Determine the (x, y) coordinate at the center of the cell enclosing the given text.  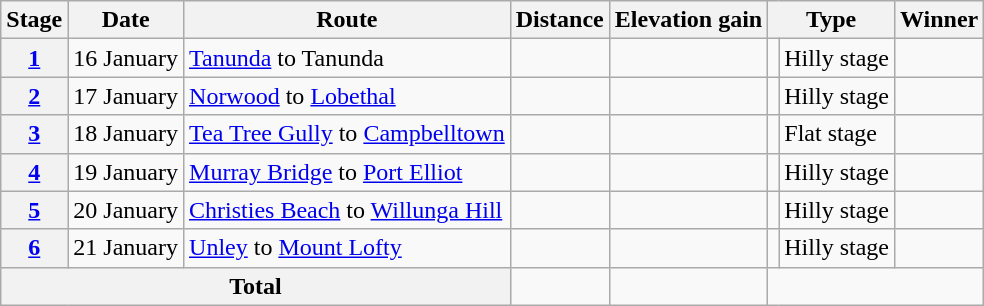
Winner (938, 20)
19 January (126, 172)
2 (34, 96)
4 (34, 172)
Flat stage (837, 134)
Route (348, 20)
Distance (560, 20)
5 (34, 210)
1 (34, 58)
Christies Beach to Willunga Hill (348, 210)
6 (34, 248)
3 (34, 134)
21 January (126, 248)
Date (126, 20)
20 January (126, 210)
Tanunda to Tanunda (348, 58)
Unley to Mount Lofty (348, 248)
18 January (126, 134)
Norwood to Lobethal (348, 96)
17 January (126, 96)
Total (256, 286)
Stage (34, 20)
Murray Bridge to Port Elliot (348, 172)
Type (832, 20)
Elevation gain (688, 20)
16 January (126, 58)
Tea Tree Gully to Campbelltown (348, 134)
